From the cell containing the given text, extract its center point as (x, y) coordinate. 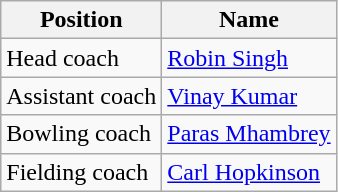
Head coach (82, 58)
Paras Mhambrey (249, 134)
Fielding coach (82, 172)
Vinay Kumar (249, 96)
Name (249, 20)
Robin Singh (249, 58)
Assistant coach (82, 96)
Bowling coach (82, 134)
Position (82, 20)
Carl Hopkinson (249, 172)
